Determine the [X, Y] coordinate at the center of the cell enclosing the given text.  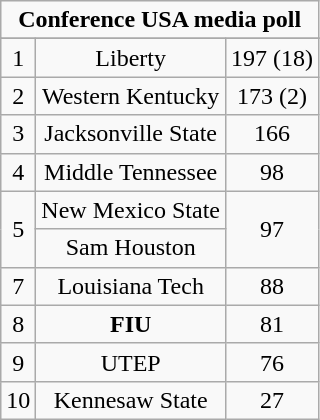
Conference USA media poll [160, 20]
FIU [131, 324]
Liberty [131, 58]
UTEP [131, 362]
Jacksonville State [131, 134]
3 [18, 134]
88 [272, 286]
173 (2) [272, 96]
10 [18, 400]
97 [272, 229]
197 (18) [272, 58]
7 [18, 286]
4 [18, 172]
Sam Houston [131, 248]
9 [18, 362]
Kennesaw State [131, 400]
2 [18, 96]
98 [272, 172]
8 [18, 324]
81 [272, 324]
Louisiana Tech [131, 286]
1 [18, 58]
5 [18, 229]
76 [272, 362]
Middle Tennessee [131, 172]
New Mexico State [131, 210]
27 [272, 400]
166 [272, 134]
Western Kentucky [131, 96]
